Determine the [x, y] coordinate at the center of the cell enclosing the given text.  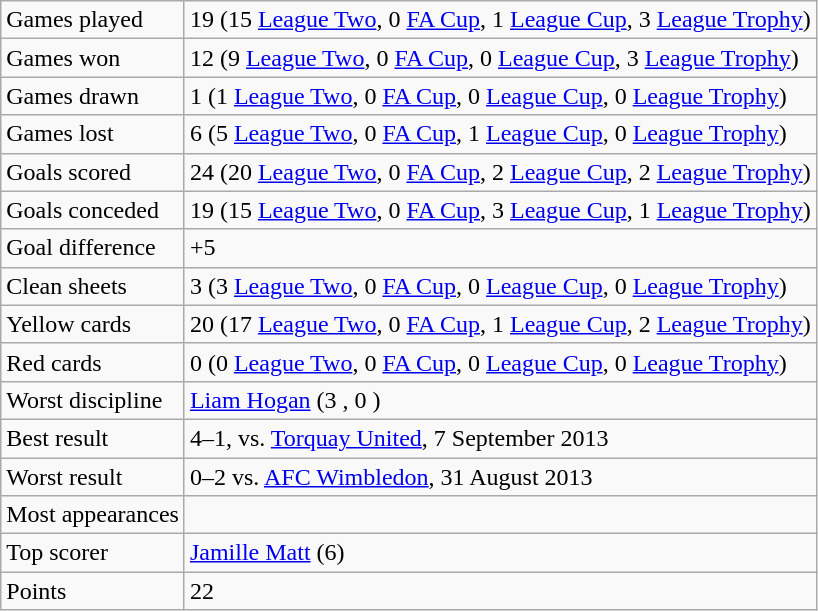
1 (1 League Two, 0 FA Cup, 0 League Cup, 0 League Trophy) [500, 96]
Goals scored [93, 172]
Red cards [93, 362]
Top scorer [93, 553]
19 (15 League Two, 0 FA Cup, 3 League Cup, 1 League Trophy) [500, 210]
+5 [500, 248]
3 (3 League Two, 0 FA Cup, 0 League Cup, 0 League Trophy) [500, 286]
20 (17 League Two, 0 FA Cup, 1 League Cup, 2 League Trophy) [500, 324]
24 (20 League Two, 0 FA Cup, 2 League Cup, 2 League Trophy) [500, 172]
Liam Hogan (3 , 0 ) [500, 400]
22 [500, 591]
Worst discipline [93, 400]
Games played [93, 20]
Worst result [93, 477]
4–1, vs. Torquay United, 7 September 2013 [500, 438]
Most appearances [93, 515]
Best result [93, 438]
Goals conceded [93, 210]
19 (15 League Two, 0 FA Cup, 1 League Cup, 3 League Trophy) [500, 20]
Games lost [93, 134]
Points [93, 591]
0 (0 League Two, 0 FA Cup, 0 League Cup, 0 League Trophy) [500, 362]
12 (9 League Two, 0 FA Cup, 0 League Cup, 3 League Trophy) [500, 58]
0–2 vs. AFC Wimbledon, 31 August 2013 [500, 477]
Clean sheets [93, 286]
Games won [93, 58]
Jamille Matt (6) [500, 553]
Yellow cards [93, 324]
6 (5 League Two, 0 FA Cup, 1 League Cup, 0 League Trophy) [500, 134]
Goal difference [93, 248]
Games drawn [93, 96]
